Provide the (x, y) coordinate of the cell's center where the given text is located.  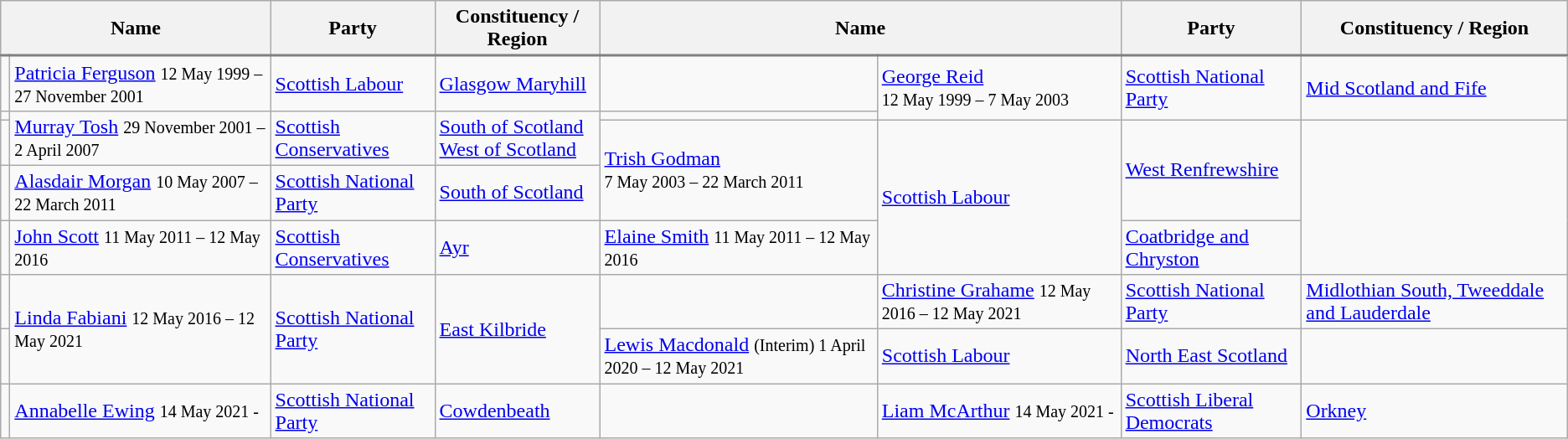
Orkney (1434, 411)
North East Scotland (1211, 357)
Scottish Liberal Democrats (1211, 411)
Patricia Ferguson 12 May 1999 – 27 November 2001 (141, 84)
Coatbridge and Chryston (1211, 246)
Cowdenbeath (518, 411)
Elaine Smith 11 May 2011 – 12 May 2016 (739, 246)
Linda Fabiani 12 May 2016 – 12 May 2021 (141, 329)
Midlothian South, Tweeddale and Lauderdale (1434, 302)
Glasgow Maryhill (518, 84)
East Kilbride (518, 329)
Liam McArthur 14 May 2021 - (998, 411)
John Scott 11 May 2011 – 12 May 2016 (141, 246)
South of Scotland (518, 193)
Annabelle Ewing 14 May 2021 - (141, 411)
Ayr (518, 246)
Lewis Macdonald (Interim) 1 April 2020 – 12 May 2021 (739, 357)
Mid Scotland and Fife (1434, 89)
South of Scotland West of Scotland (518, 137)
Trish Godman7 May 2003 – 22 March 2011 (739, 169)
Murray Tosh 29 November 2001 – 2 April 2007 (141, 137)
George Reid12 May 1999 – 7 May 2003 (998, 89)
West Renfrewshire (1211, 169)
Christine Grahame 12 May 2016 – 12 May 2021 (998, 302)
Alasdair Morgan 10 May 2007 – 22 March 2011 (141, 193)
